Detect which cell encompasses the target text, then output its (X, Y) center coordinate. 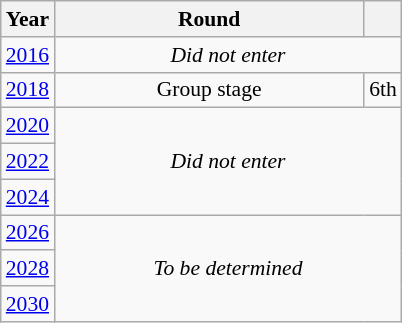
2020 (28, 126)
2026 (28, 233)
Year (28, 19)
6th (383, 90)
2030 (28, 304)
2018 (28, 90)
To be determined (228, 268)
Group stage (209, 90)
Round (209, 19)
2028 (28, 269)
2016 (28, 55)
2022 (28, 162)
2024 (28, 197)
